Pinpoint the cell where the given text exists, returning its [X, Y] midpoint coordinate. 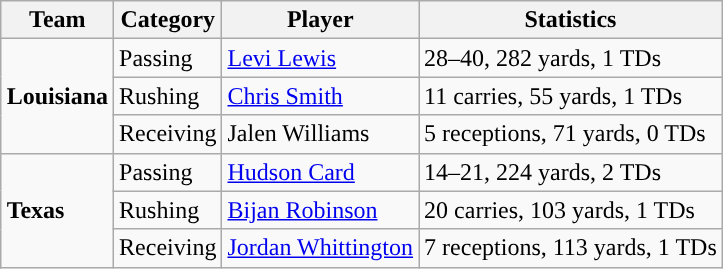
14–21, 224 yards, 2 TDs [571, 172]
Hudson Card [320, 172]
Chris Smith [320, 96]
Bijan Robinson [320, 210]
7 receptions, 113 yards, 1 TDs [571, 248]
28–40, 282 yards, 1 TDs [571, 58]
20 carries, 103 yards, 1 TDs [571, 210]
Texas [57, 210]
Louisiana [57, 96]
Player [320, 20]
5 receptions, 71 yards, 0 TDs [571, 134]
Jordan Whittington [320, 248]
Levi Lewis [320, 58]
Jalen Williams [320, 134]
Statistics [571, 20]
Team [57, 20]
11 carries, 55 yards, 1 TDs [571, 96]
Category [168, 20]
